Capture the cell that displays the provided text and extract its [X, Y] central coordinate. 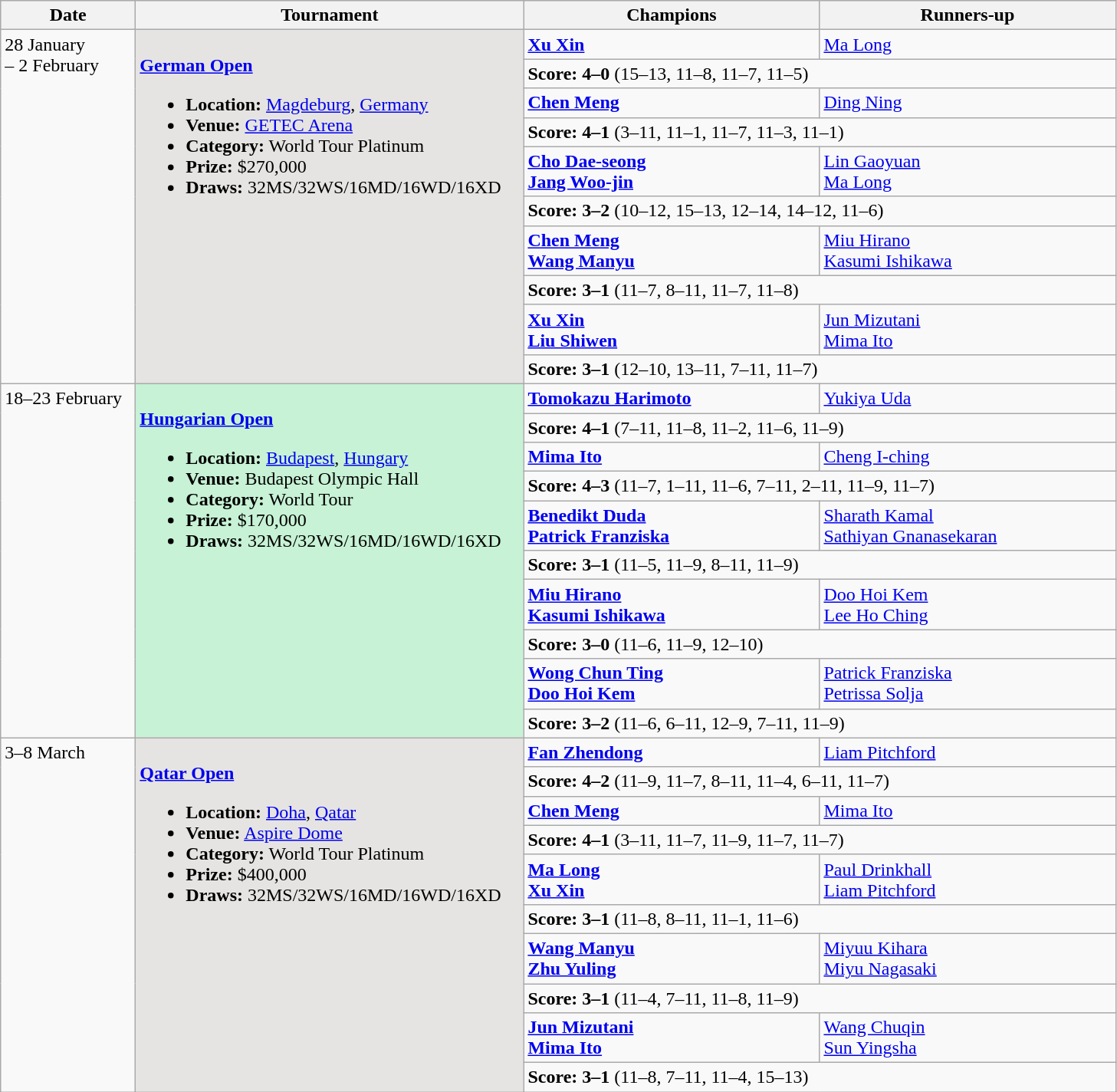
3–8 March [68, 915]
Ma Long [968, 44]
Date [68, 15]
Score: 3–1 (11–4, 7–11, 11–8, 11–9) [820, 998]
18–23 February [68, 561]
Score: 3–0 (11–6, 11–9, 12–10) [820, 644]
Qatar OpenLocation: Doha, QatarVenue: Aspire DomeCategory: World Tour PlatinumPrize: $400,000Draws: 32MS/32WS/16MD/16WD/16XD [330, 915]
Score: 3–2 (11–6, 6–11, 12–9, 7–11, 11–9) [820, 723]
Ma Long Xu Xin [672, 879]
Wang Chuqin Sun Yingsha [968, 1038]
28 January – 2 February [68, 207]
Score: 4–1 (3–11, 11–7, 11–9, 11–7, 11–7) [820, 840]
Chen Meng Wang Manyu [672, 250]
Cheng I-ching [968, 457]
Benedikt Duda Patrick Franziska [672, 526]
Hungarian OpenLocation: Budapest, HungaryVenue: Budapest Olympic HallCategory: World TourPrize: $170,000Draws: 32MS/32WS/16MD/16WD/16XD [330, 561]
Score: 4–0 (15–13, 11–8, 11–7, 11–5) [820, 74]
Runners-up [968, 15]
Patrick Franziska Petrissa Solja [968, 684]
Score: 3–1 (11–8, 8–11, 11–1, 11–6) [820, 919]
Score: 3–2 (10–12, 15–13, 12–14, 14–12, 11–6) [820, 211]
Wong Chun Ting Doo Hoi Kem [672, 684]
Doo Hoi Kem Lee Ho Ching [968, 604]
Score: 3–1 (12–10, 13–11, 7–11, 11–7) [820, 369]
Wang Manyu Zhu Yuling [672, 959]
Sharath Kamal Sathiyan Gnanasekaran [968, 526]
Champions [672, 15]
Paul Drinkhall Liam Pitchford [968, 879]
Cho Dae-seong Jang Woo-jin [672, 172]
Score: 3–1 (11–8, 7–11, 11–4, 15–13) [820, 1077]
Yukiya Uda [968, 398]
Miyuu Kihara Miyu Nagasaki [968, 959]
Fan Zhendong [672, 752]
Score: 4–1 (7–11, 11–8, 11–2, 11–6, 11–9) [820, 427]
Ding Ning [968, 103]
Score: 4–1 (3–11, 11–1, 11–7, 11–3, 11–1) [820, 132]
Xu Xin [672, 44]
Tournament [330, 15]
Xu Xin Liu Shiwen [672, 330]
Tomokazu Harimoto [672, 398]
Score: 3–1 (11–5, 11–9, 8–11, 11–9) [820, 565]
German OpenLocation: Magdeburg, GermanyVenue: GETEC ArenaCategory: World Tour PlatinumPrize: $270,000Draws: 32MS/32WS/16MD/16WD/16XD [330, 207]
Liam Pitchford [968, 752]
Score: 3–1 (11–7, 8–11, 11–7, 11–8) [820, 290]
Score: 4–2 (11–9, 11–7, 8–11, 11–4, 6–11, 11–7) [820, 781]
Lin Gaoyuan Ma Long [968, 172]
Score: 4–3 (11–7, 1–11, 11–6, 7–11, 2–11, 11–9, 11–7) [820, 486]
